Find where the given text appears and provide that cell's center as [x, y] coordinate. 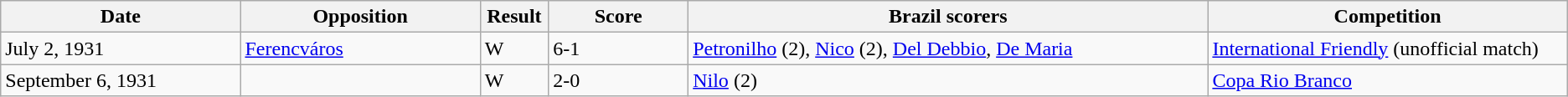
Ferencváros [360, 48]
Nilo (2) [948, 80]
Date [121, 17]
Petronilho (2), Nico (2), Del Debbio, De Maria [948, 48]
Score [618, 17]
International Friendly (unofficial match) [1387, 48]
Copa Rio Branco [1387, 80]
2-0 [618, 80]
Opposition [360, 17]
6-1 [618, 48]
Competition [1387, 17]
Result [514, 17]
Brazil scorers [948, 17]
July 2, 1931 [121, 48]
September 6, 1931 [121, 80]
